Return (X, Y) of the center of cell containing provided text 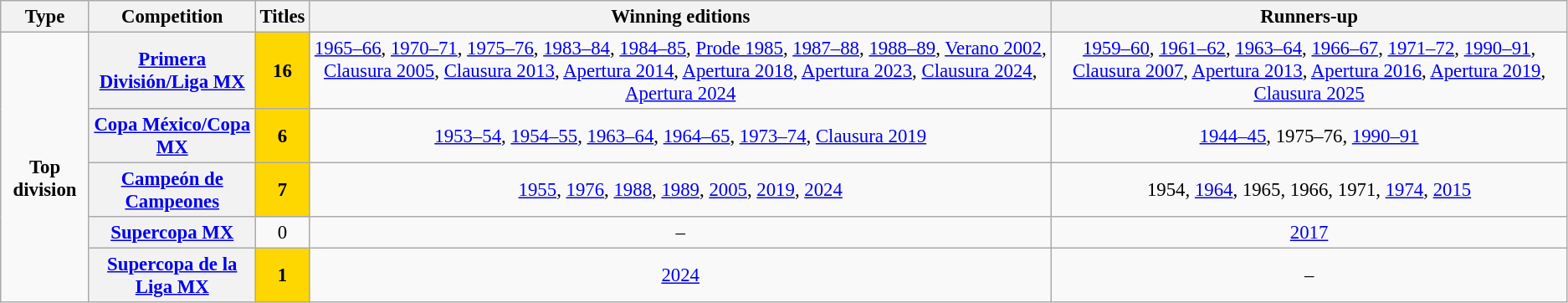
7 (283, 191)
1953–54, 1954–55, 1963–64, 1964–65, 1973–74, Clausura 2019 (681, 136)
Top division (45, 167)
Titles (283, 17)
Copa México/Copa MX (172, 136)
Runners-up (1309, 17)
1959–60, 1961–62, 1963–64, 1966–67, 1971–72, 1990–91, Clausura 2007, Apertura 2013, Apertura 2016, Apertura 2019, Clausura 2025 (1309, 71)
1955, 1976, 1988, 1989, 2005, 2019, 2024 (681, 191)
Supercopa MX (172, 233)
2024 (681, 276)
Primera División/Liga MX (172, 71)
Supercopa de la Liga MX (172, 276)
1954, 1964, 1965, 1966, 1971, 1974, 2015 (1309, 191)
Winning editions (681, 17)
Competition (172, 17)
2017 (1309, 233)
0 (283, 233)
1 (283, 276)
16 (283, 71)
6 (283, 136)
Campeón de Campeones (172, 191)
Type (45, 17)
1944–45, 1975–76, 1990–91 (1309, 136)
